Output the [X, Y] coordinate of the center of the cell containing the given text.  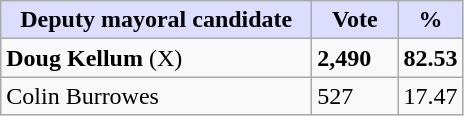
Vote [355, 20]
82.53 [430, 58]
Colin Burrowes [156, 96]
527 [355, 96]
Deputy mayoral candidate [156, 20]
2,490 [355, 58]
Doug Kellum (X) [156, 58]
17.47 [430, 96]
% [430, 20]
